Output the (X, Y) coordinate of the center of the cell containing the given text.  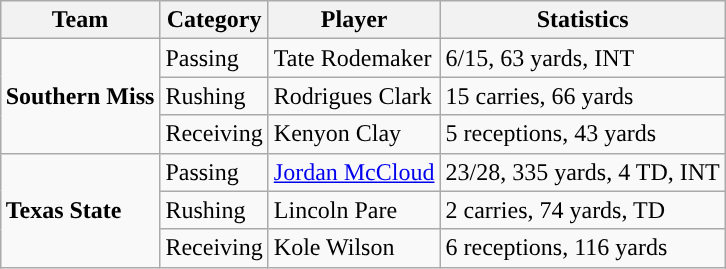
Kenyon Clay (354, 134)
Kole Wilson (354, 248)
Rodrigues Clark (354, 96)
Texas State (80, 210)
23/28, 335 yards, 4 TD, INT (582, 172)
Southern Miss (80, 96)
6/15, 63 yards, INT (582, 58)
Tate Rodemaker (354, 58)
15 carries, 66 yards (582, 96)
Statistics (582, 20)
Jordan McCloud (354, 172)
Player (354, 20)
Lincoln Pare (354, 210)
6 receptions, 116 yards (582, 248)
2 carries, 74 yards, TD (582, 210)
5 receptions, 43 yards (582, 134)
Team (80, 20)
Category (214, 20)
